From the cell containing the given text, extract its center point as (x, y) coordinate. 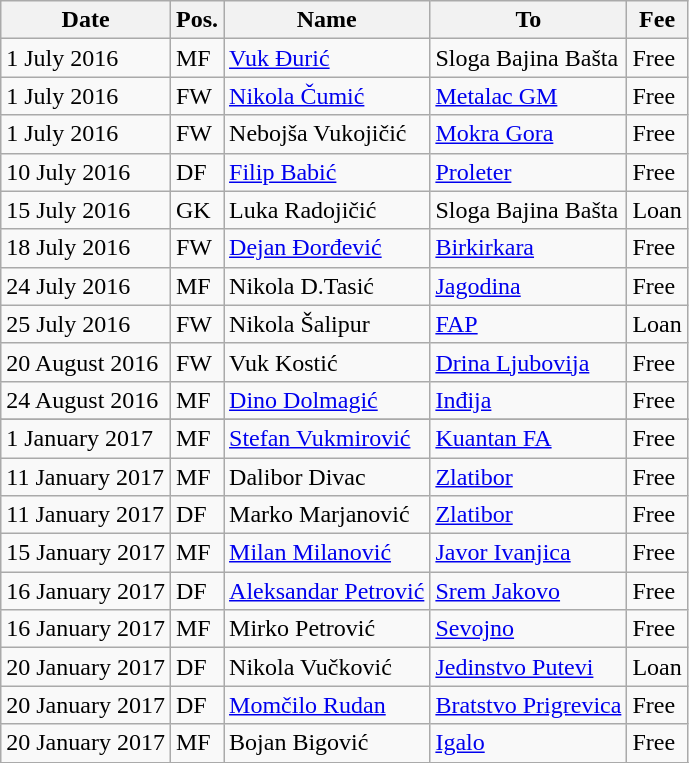
Dejan Đorđević (327, 248)
15 January 2017 (86, 553)
Dino Dolmagić (327, 400)
Luka Radojičić (327, 210)
Jedinstvo Putevi (528, 667)
Igalo (528, 743)
To (528, 20)
Date (86, 20)
Aleksandar Petrović (327, 591)
25 July 2016 (86, 324)
Nikola Vučković (327, 667)
Mokra Gora (528, 134)
Vuk Kostić (327, 362)
Kuantan FA (528, 438)
GK (196, 210)
Filip Babić (327, 172)
24 July 2016 (86, 286)
Birkirkara (528, 248)
Pos. (196, 20)
24 August 2016 (86, 400)
Mirko Petrović (327, 629)
Fee (657, 20)
Stefan Vukmirović (327, 438)
Nikola D.Tasić (327, 286)
Bojan Bigović (327, 743)
Metalac GM (528, 96)
Nikola Šalipur (327, 324)
Inđija (528, 400)
Drina Ljubovija (528, 362)
Sevojno (528, 629)
Momčilo Rudan (327, 705)
Proleter (528, 172)
Vuk Đurić (327, 58)
10 July 2016 (86, 172)
Bratstvo Prigrevica (528, 705)
18 July 2016 (86, 248)
Marko Marjanović (327, 515)
FAP (528, 324)
Dalibor Divac (327, 477)
Jagodina (528, 286)
Name (327, 20)
Javor Ivanjica (528, 553)
Nikola Čumić (327, 96)
15 July 2016 (86, 210)
Srem Jakovo (528, 591)
Milan Milanović (327, 553)
1 January 2017 (86, 438)
Nebojša Vukojičić (327, 134)
20 August 2016 (86, 362)
